Provide the [x, y] coordinate of the cell's center where the given text is located.  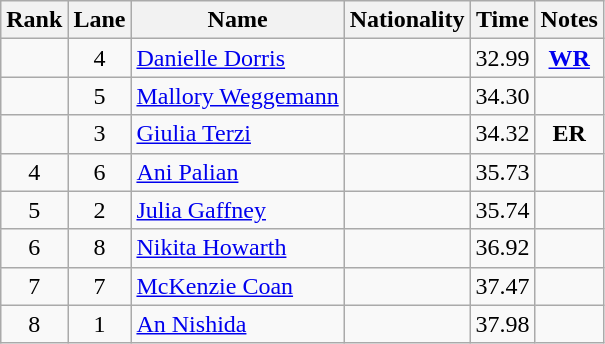
32.99 [502, 58]
3 [100, 134]
Ani Palian [238, 172]
1 [100, 324]
35.73 [502, 172]
34.30 [502, 96]
Time [502, 20]
34.32 [502, 134]
36.92 [502, 248]
McKenzie Coan [238, 286]
Rank [34, 20]
Mallory Weggemann [238, 96]
Notes [569, 20]
ER [569, 134]
2 [100, 210]
Nikita Howarth [238, 248]
WR [569, 58]
An Nishida [238, 324]
Julia Gaffney [238, 210]
Name [238, 20]
Giulia Terzi [238, 134]
37.98 [502, 324]
Nationality [407, 20]
37.47 [502, 286]
Danielle Dorris [238, 58]
Lane [100, 20]
35.74 [502, 210]
